Return [x, y] of the center of cell containing provided text 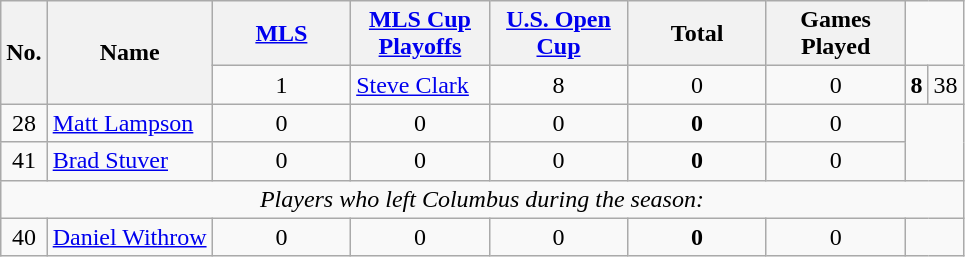
MLS Cup Playoffs [420, 34]
1 [282, 85]
No. [24, 52]
Steve Clark [420, 85]
Brad Stuver [130, 161]
Daniel Withrow [130, 237]
U.S. Open Cup [558, 34]
Players who left Columbus during the season: [482, 199]
Matt Lampson [130, 123]
Total [698, 34]
Name [130, 52]
40 [24, 237]
41 [24, 161]
Games Played [836, 34]
38 [946, 85]
28 [24, 123]
MLS [282, 34]
